Scan for the cell matching the given text and deliver its [x, y] coordinate at center. 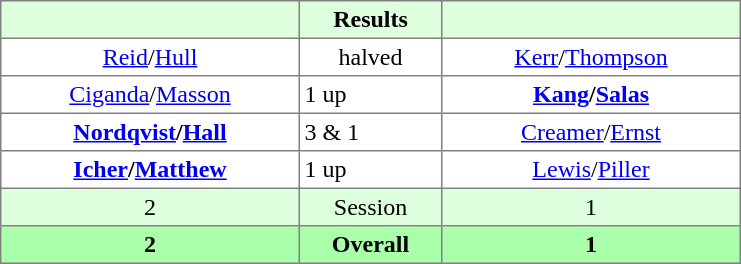
Ciganda/Masson [150, 95]
Lewis/Piller [591, 170]
halved [370, 57]
Creamer/Ernst [591, 132]
Session [370, 207]
Nordqvist/Hall [150, 132]
Overall [370, 245]
Kang/Salas [591, 95]
Icher/Matthew [150, 170]
Results [370, 20]
Kerr/Thompson [591, 57]
Reid/Hull [150, 57]
3 & 1 [370, 132]
